Identify which cell holds the provided text, then report its (X, Y) central coordinate. 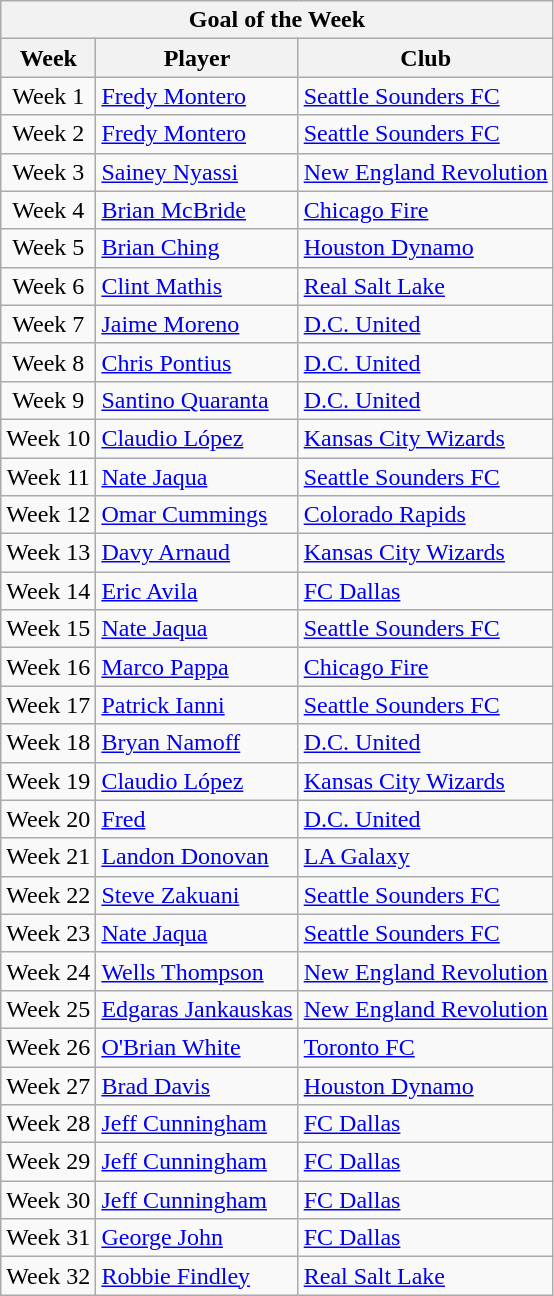
Club (426, 58)
Steve Zakuani (197, 895)
Week 8 (48, 362)
Week 24 (48, 971)
Week 7 (48, 324)
Week 2 (48, 134)
O'Brian White (197, 1047)
Week 3 (48, 172)
Week 11 (48, 477)
Brian Ching (197, 248)
Week 10 (48, 438)
Patrick Ianni (197, 705)
Goal of the Week (277, 20)
Week 17 (48, 705)
Sainey Nyassi (197, 172)
Marco Pappa (197, 667)
Bryan Namoff (197, 743)
Fred (197, 819)
George John (197, 1238)
Week 31 (48, 1238)
Week 27 (48, 1085)
Landon Donovan (197, 857)
Davy Arnaud (197, 553)
Jaime Moreno (197, 324)
Brad Davis (197, 1085)
Wells Thompson (197, 971)
Week 20 (48, 819)
Week (48, 58)
Week 5 (48, 248)
Week 21 (48, 857)
LA Galaxy (426, 857)
Week 25 (48, 1009)
Edgaras Jankauskas (197, 1009)
Week 15 (48, 629)
Player (197, 58)
Week 26 (48, 1047)
Week 1 (48, 96)
Week 22 (48, 895)
Week 4 (48, 210)
Week 19 (48, 781)
Week 12 (48, 515)
Chris Pontius (197, 362)
Santino Quaranta (197, 400)
Colorado Rapids (426, 515)
Clint Mathis (197, 286)
Week 18 (48, 743)
Week 14 (48, 591)
Week 23 (48, 933)
Week 29 (48, 1162)
Week 28 (48, 1124)
Week 13 (48, 553)
Week 30 (48, 1200)
Week 32 (48, 1276)
Eric Avila (197, 591)
Week 6 (48, 286)
Week 16 (48, 667)
Toronto FC (426, 1047)
Robbie Findley (197, 1276)
Week 9 (48, 400)
Brian McBride (197, 210)
Omar Cummings (197, 515)
